Locate the cell with the specified text and output its [x, y] center coordinate. 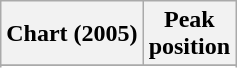
Peakposition [189, 34]
Chart (2005) [72, 34]
